Extract the [X, Y] coordinate from the center of the cell holding the provided text.  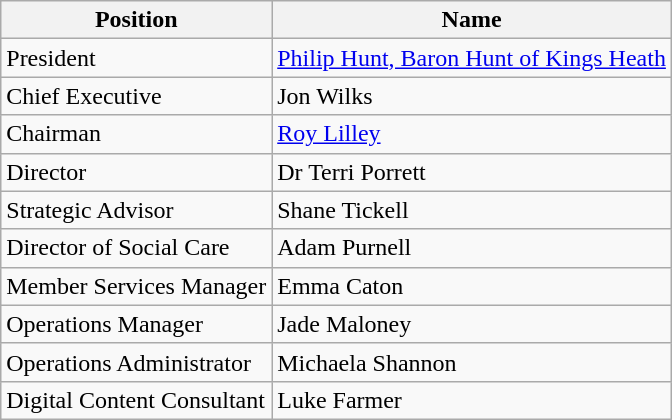
Operations Manager [136, 324]
Shane Tickell [472, 210]
Michaela Shannon [472, 362]
Strategic Advisor [136, 210]
Director of Social Care [136, 248]
Dr Terri Porrett [472, 172]
Operations Administrator [136, 362]
Jade Maloney [472, 324]
Adam Purnell [472, 248]
President [136, 58]
Digital Content Consultant [136, 400]
Chairman [136, 134]
Emma Caton [472, 286]
Chief Executive [136, 96]
Name [472, 20]
Jon Wilks [472, 96]
Roy Lilley [472, 134]
Position [136, 20]
Luke Farmer [472, 400]
Philip Hunt, Baron Hunt of Kings Heath [472, 58]
Member Services Manager [136, 286]
Director [136, 172]
